From the cell containing the given text, extract its center point as (x, y) coordinate. 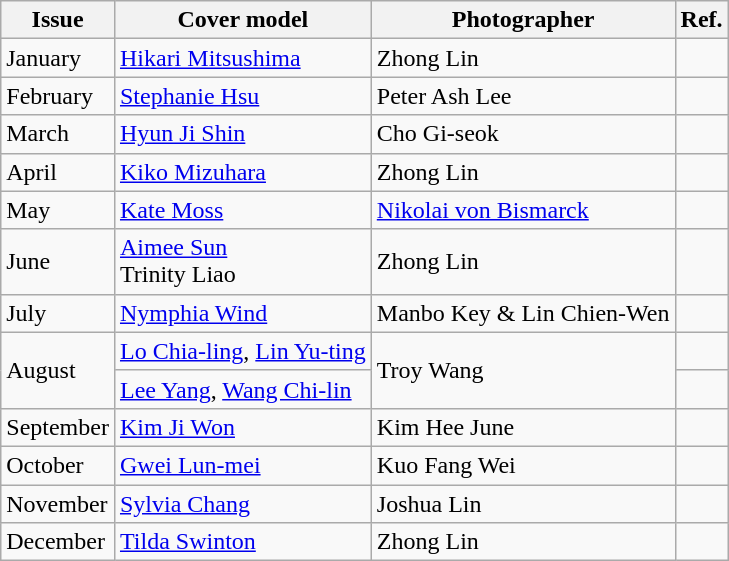
April (58, 172)
August (58, 370)
Cover model (242, 20)
Peter Ash Lee (523, 96)
December (58, 542)
Hyun Ji Shin (242, 134)
Joshua Lin (523, 503)
Tilda Swinton (242, 542)
Issue (58, 20)
Kiko Mizuhara (242, 172)
May (58, 210)
February (58, 96)
September (58, 427)
Nymphia Wind (242, 313)
Aimee Sun Trinity Liao (242, 262)
Lo Chia-ling, Lin Yu-ting (242, 351)
October (58, 465)
Photographer (523, 20)
Sylvia Chang (242, 503)
Hikari Mitsushima (242, 58)
January (58, 58)
November (58, 503)
Ref. (702, 20)
Kim Ji Won (242, 427)
Kate Moss (242, 210)
June (58, 262)
Nikolai von Bismarck (523, 210)
July (58, 313)
Lee Yang, Wang Chi-lin (242, 389)
Troy Wang (523, 370)
Kim Hee June (523, 427)
Manbo Key & Lin Chien-Wen (523, 313)
Stephanie Hsu (242, 96)
March (58, 134)
Cho Gi-seok (523, 134)
Kuo Fang Wei (523, 465)
Gwei Lun-mei (242, 465)
